Locate the cell with the specified text and output its (X, Y) center coordinate. 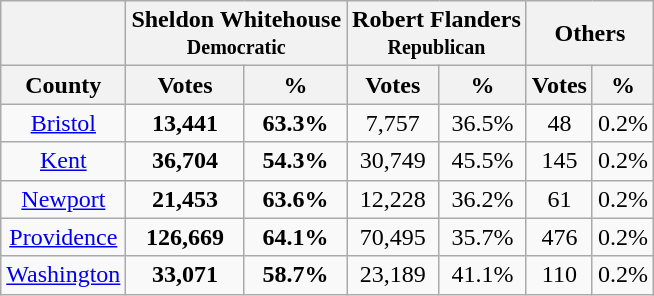
61 (559, 199)
476 (559, 237)
Others (590, 34)
County (64, 85)
12,228 (393, 199)
36,704 (185, 161)
54.3% (295, 161)
Bristol (64, 123)
110 (559, 275)
45.5% (482, 161)
126,669 (185, 237)
Providence (64, 237)
41.1% (482, 275)
33,071 (185, 275)
21,453 (185, 199)
70,495 (393, 237)
7,757 (393, 123)
Sheldon WhitehouseDemocratic (236, 34)
Washington (64, 275)
48 (559, 123)
30,749 (393, 161)
35.7% (482, 237)
23,189 (393, 275)
36.5% (482, 123)
64.1% (295, 237)
63.6% (295, 199)
Kent (64, 161)
36.2% (482, 199)
Newport (64, 199)
145 (559, 161)
58.7% (295, 275)
13,441 (185, 123)
Robert FlandersRepublican (437, 34)
63.3% (295, 123)
